Return (X, Y) of the center of cell containing provided text 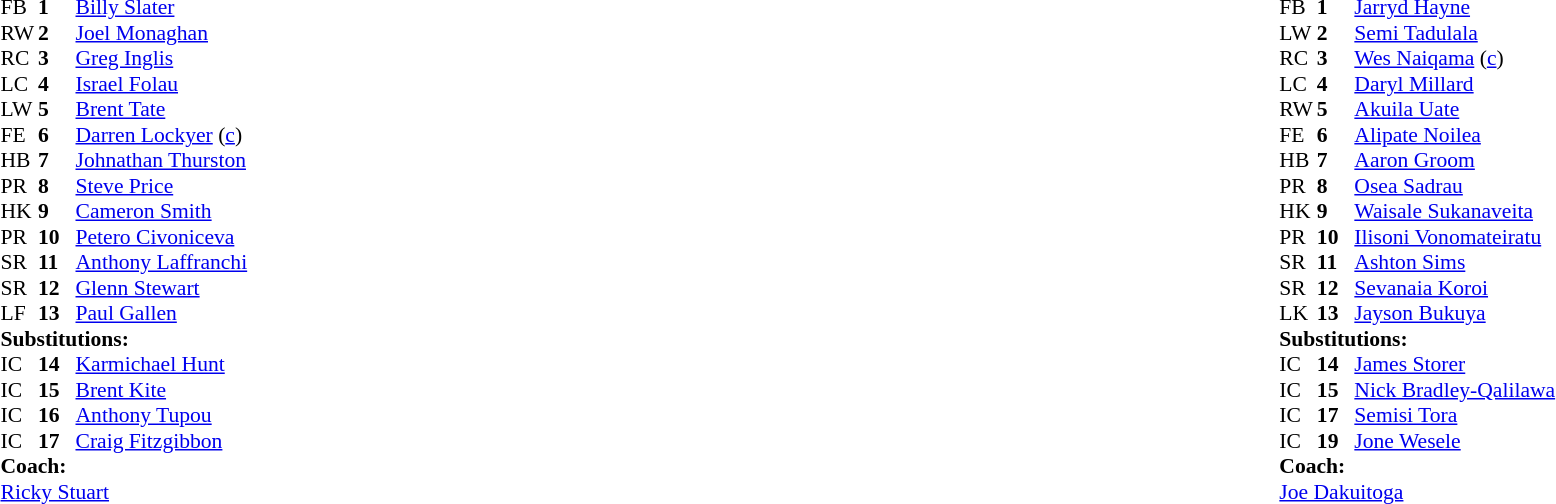
Craig Fitzgibbon (162, 441)
Greg Inglis (162, 59)
Daryl Millard (1454, 84)
Glenn Stewart (162, 288)
Waisale Sukanaveita (1454, 211)
Nick Bradley-Qalilawa (1454, 390)
Ilisoni Vonomateiratu (1454, 237)
Joel Monaghan (162, 33)
Akuila Uate (1454, 109)
Paul Gallen (162, 313)
Jone Wesele (1454, 441)
James Storer (1454, 365)
Ashton Sims (1454, 263)
Wes Naiqama (c) (1454, 59)
19 (1336, 441)
Sevanaia Koroi (1454, 288)
Aaron Groom (1454, 161)
Darren Lockyer (c) (162, 135)
Steve Price (162, 186)
Alipate Noilea (1454, 135)
Cameron Smith (162, 211)
LF (19, 313)
Brent Kite (162, 390)
Anthony Laffranchi (162, 263)
Semisi Tora (1454, 415)
Israel Folau (162, 84)
Petero Civoniceva (162, 237)
Johnathan Thurston (162, 161)
Jayson Bukuya (1454, 313)
16 (57, 415)
Karmichael Hunt (162, 365)
LK (1298, 313)
Semi Tadulala (1454, 33)
Anthony Tupou (162, 415)
Osea Sadrau (1454, 186)
Brent Tate (162, 109)
